Determine the [x, y] coordinate at the center of the cell enclosing the given text.  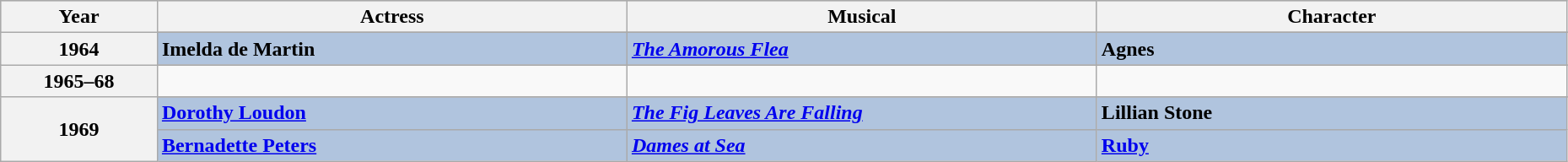
Musical [862, 17]
Character [1331, 17]
Agnes [1331, 49]
The Amorous Flea [862, 49]
Dorothy Loudon [391, 113]
Bernadette Peters [391, 145]
1969 [79, 129]
Imelda de Martin [391, 49]
Ruby [1331, 145]
Dames at Sea [862, 145]
1964 [79, 49]
Year [79, 17]
Lillian Stone [1331, 113]
Actress [391, 17]
The Fig Leaves Are Falling [862, 113]
1965–68 [79, 81]
